Pinpoint the cell where the given text exists, returning its (x, y) midpoint coordinate. 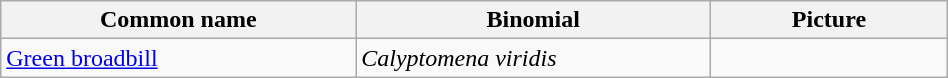
Calyptomena viridis (534, 58)
Green broadbill (178, 58)
Binomial (534, 20)
Common name (178, 20)
Picture (830, 20)
